Identify which cell holds the provided text, then report its (X, Y) central coordinate. 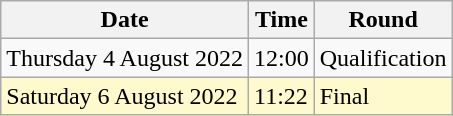
Final (383, 96)
Date (125, 20)
Thursday 4 August 2022 (125, 58)
Round (383, 20)
11:22 (281, 96)
Qualification (383, 58)
12:00 (281, 58)
Time (281, 20)
Saturday 6 August 2022 (125, 96)
